Return (X, Y) of the center of cell containing provided text 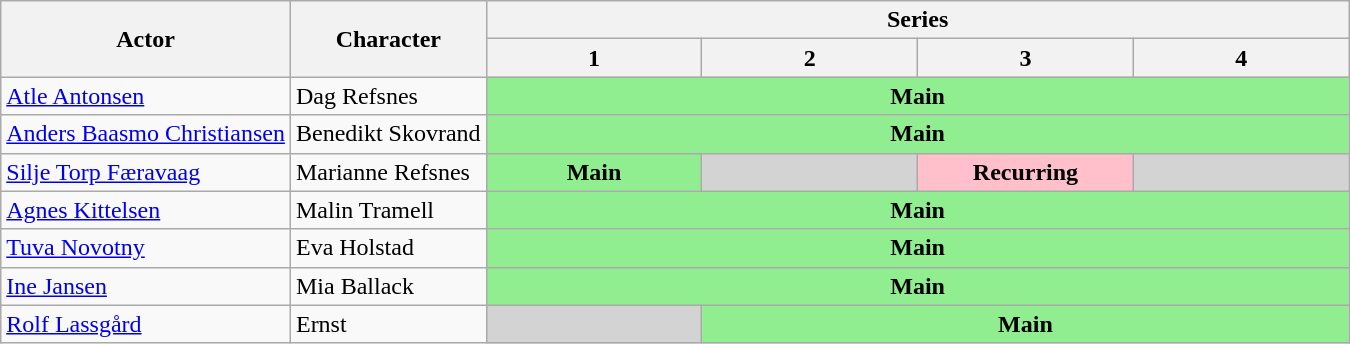
Ernst (388, 324)
Atle Antonsen (146, 96)
Character (388, 39)
Ine Jansen (146, 286)
Mia Ballack (388, 286)
Agnes Kittelsen (146, 210)
Actor (146, 39)
Rolf Lassgård (146, 324)
Malin Tramell (388, 210)
Benedikt Skovrand (388, 134)
2 (810, 58)
Marianne Refsnes (388, 172)
Dag Refsnes (388, 96)
4 (1241, 58)
Silje Torp Færavaag (146, 172)
1 (594, 58)
Eva Holstad (388, 248)
Anders Baasmo Christiansen (146, 134)
Series (918, 20)
Tuva Novotny (146, 248)
Recurring (1026, 172)
3 (1026, 58)
